Capture the cell that displays the provided text and extract its [x, y] central coordinate. 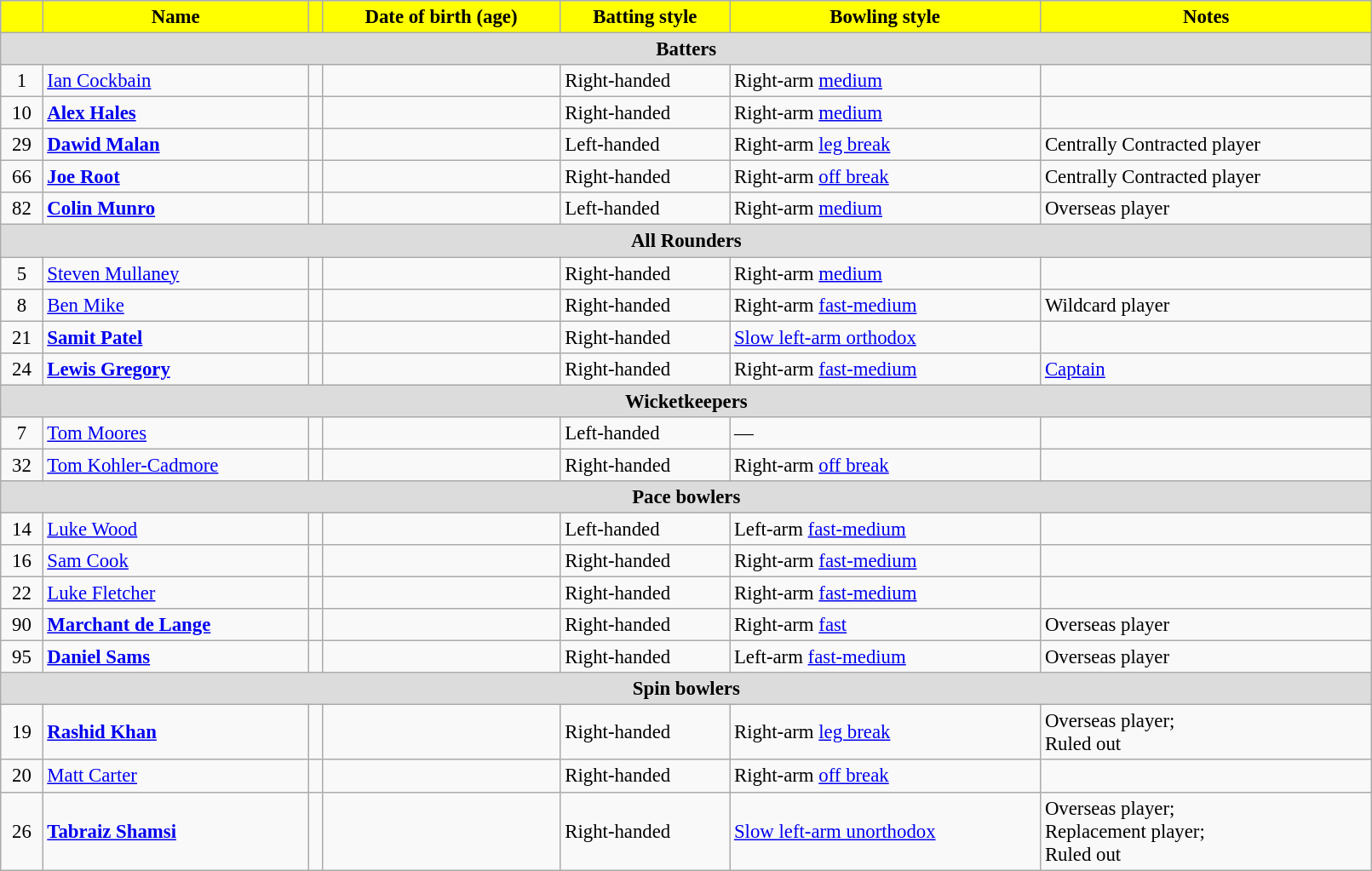
Right-arm fast [886, 625]
Matt Carter [175, 776]
Date of birth (age) [441, 17]
29 [22, 145]
32 [22, 465]
Lewis Gregory [175, 369]
Bowling style [886, 17]
Luke Wood [175, 529]
Joe Root [175, 177]
— [886, 433]
Sam Cook [175, 561]
Batting style [646, 17]
5 [22, 273]
19 [22, 732]
16 [22, 561]
26 [22, 831]
Ben Mike [175, 305]
22 [22, 593]
Luke Fletcher [175, 593]
Samit Patel [175, 337]
Colin Munro [175, 209]
Marchant de Lange [175, 625]
Slow left-arm orthodox [886, 337]
Tabraiz Shamsi [175, 831]
Pace bowlers [686, 497]
21 [22, 337]
Tom Kohler-Cadmore [175, 465]
7 [22, 433]
Overseas player; Ruled out [1206, 732]
14 [22, 529]
90 [22, 625]
Captain [1206, 369]
Spin bowlers [686, 689]
Alex Hales [175, 113]
Dawid Malan [175, 145]
Wildcard player [1206, 305]
Steven Mullaney [175, 273]
Ian Cockbain [175, 81]
Overseas player; Replacement player; Ruled out [1206, 831]
Wicketkeepers [686, 401]
66 [22, 177]
82 [22, 209]
20 [22, 776]
10 [22, 113]
Daniel Sams [175, 657]
Name [175, 17]
8 [22, 305]
Rashid Khan [175, 732]
Slow left-arm unorthodox [886, 831]
Notes [1206, 17]
Tom Moores [175, 433]
All Rounders [686, 241]
Batters [686, 49]
24 [22, 369]
1 [22, 81]
95 [22, 657]
